Return the (X, Y) coordinate for the center point of the cell that contains the specified text.  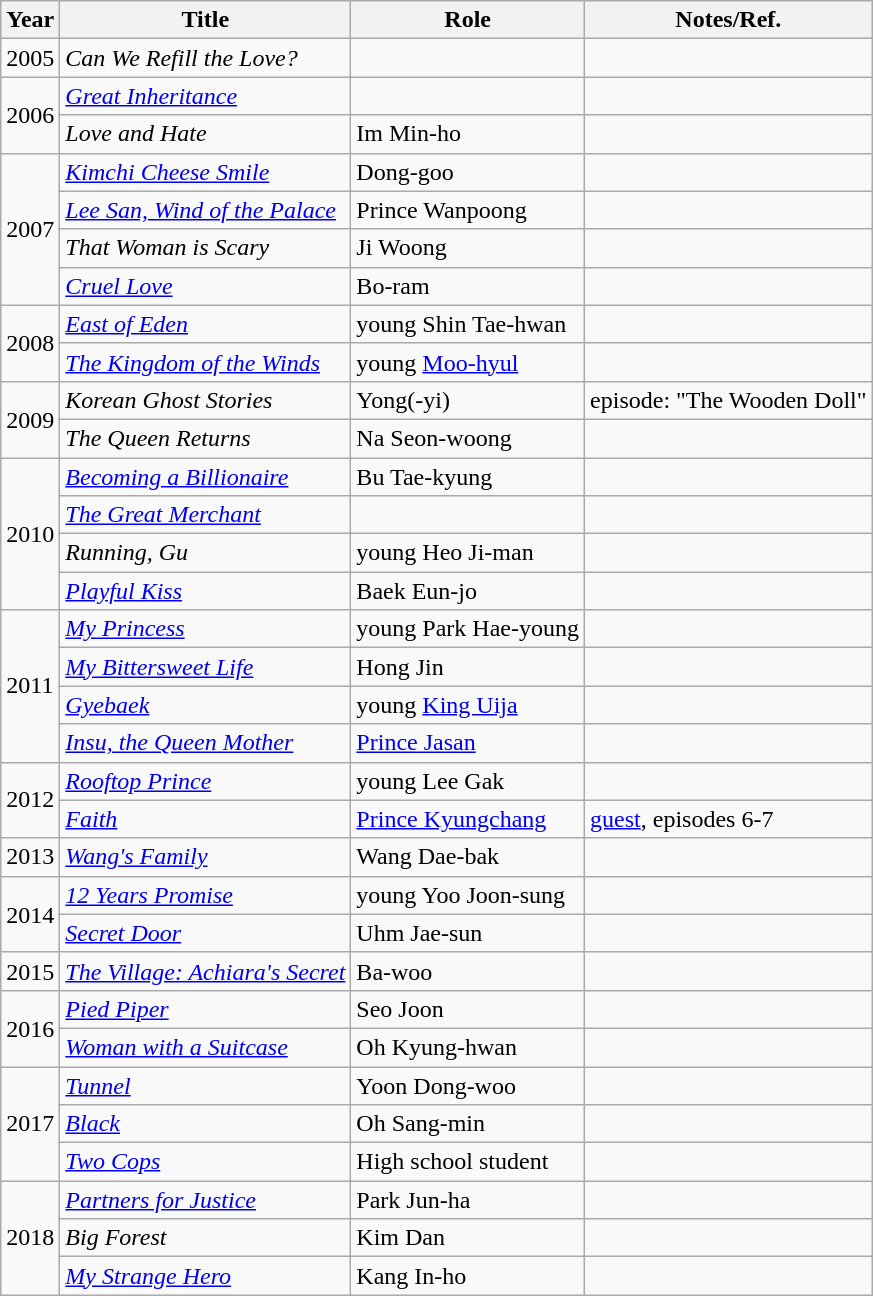
2016 (30, 1028)
young Park Hae-young (468, 629)
2009 (30, 419)
12 Years Promise (206, 895)
Oh Sang-min (468, 1124)
Notes/Ref. (729, 20)
Bo-ram (468, 286)
My Strange Hero (206, 1276)
Lee San, Wind of the Palace (206, 210)
Year (30, 20)
Na Seon-woong (468, 438)
Woman with a Suitcase (206, 1047)
Becoming a Billionaire (206, 477)
Rooftop Prince (206, 781)
Prince Jasan (468, 743)
Kimchi Cheese Smile (206, 172)
Insu, the Queen Mother (206, 743)
Bu Tae-kyung (468, 477)
Love and Hate (206, 134)
Hong Jin (468, 667)
Great Inheritance (206, 96)
Can We Refill the Love? (206, 58)
Oh Kyung-hwan (468, 1047)
The Kingdom of the Winds (206, 362)
Big Forest (206, 1238)
Gyebaek (206, 705)
young Moo-hyul (468, 362)
2005 (30, 58)
Korean Ghost Stories (206, 400)
episode: "The Wooden Doll" (729, 400)
Yoon Dong-woo (468, 1085)
young Shin Tae-hwan (468, 324)
Im Min-ho (468, 134)
Prince Wanpoong (468, 210)
Kang In-ho (468, 1276)
Uhm Jae-sun (468, 933)
young Lee Gak (468, 781)
Pied Piper (206, 1009)
Yong(-yi) (468, 400)
2007 (30, 229)
Ba-woo (468, 971)
Playful Kiss (206, 591)
2006 (30, 115)
Kim Dan (468, 1238)
High school student (468, 1162)
2011 (30, 686)
Faith (206, 819)
Wang Dae-bak (468, 857)
East of Eden (206, 324)
2008 (30, 343)
2018 (30, 1238)
Wang's Family (206, 857)
young Heo Ji-man (468, 553)
The Great Merchant (206, 515)
My Princess (206, 629)
2013 (30, 857)
Title (206, 20)
2010 (30, 534)
Dong-goo (468, 172)
2012 (30, 800)
Park Jun-ha (468, 1200)
young Yoo Joon-sung (468, 895)
Running, Gu (206, 553)
guest, episodes 6-7 (729, 819)
Ji Woong (468, 248)
Tunnel (206, 1085)
Role (468, 20)
2015 (30, 971)
Secret Door (206, 933)
Baek Eun-jo (468, 591)
Seo Joon (468, 1009)
Cruel Love (206, 286)
That Woman is Scary (206, 248)
Partners for Justice (206, 1200)
Black (206, 1124)
young King Uija (468, 705)
2017 (30, 1123)
The Queen Returns (206, 438)
Two Cops (206, 1162)
2014 (30, 914)
My Bittersweet Life (206, 667)
The Village: Achiara's Secret (206, 971)
Prince Kyungchang (468, 819)
